For the text-containing cell, return its midpoint in [x, y] coordinate format. 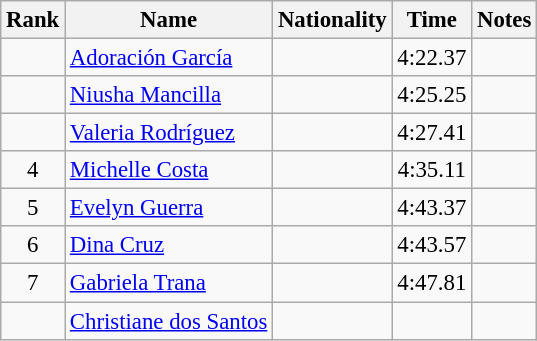
4:25.25 [432, 95]
Adoración García [169, 58]
4:27.41 [432, 133]
4:43.37 [432, 208]
Gabriela Trana [169, 283]
4:43.57 [432, 245]
Rank [33, 20]
4:22.37 [432, 58]
6 [33, 245]
4 [33, 170]
4:35.11 [432, 170]
Time [432, 20]
Nationality [332, 20]
Niusha Mancilla [169, 95]
Evelyn Guerra [169, 208]
Dina Cruz [169, 245]
Valeria Rodríguez [169, 133]
7 [33, 283]
Name [169, 20]
Christiane dos Santos [169, 321]
4:47.81 [432, 283]
Michelle Costa [169, 170]
5 [33, 208]
Notes [504, 20]
